Provide the (x, y) coordinate of the cell's center where the given text is located.  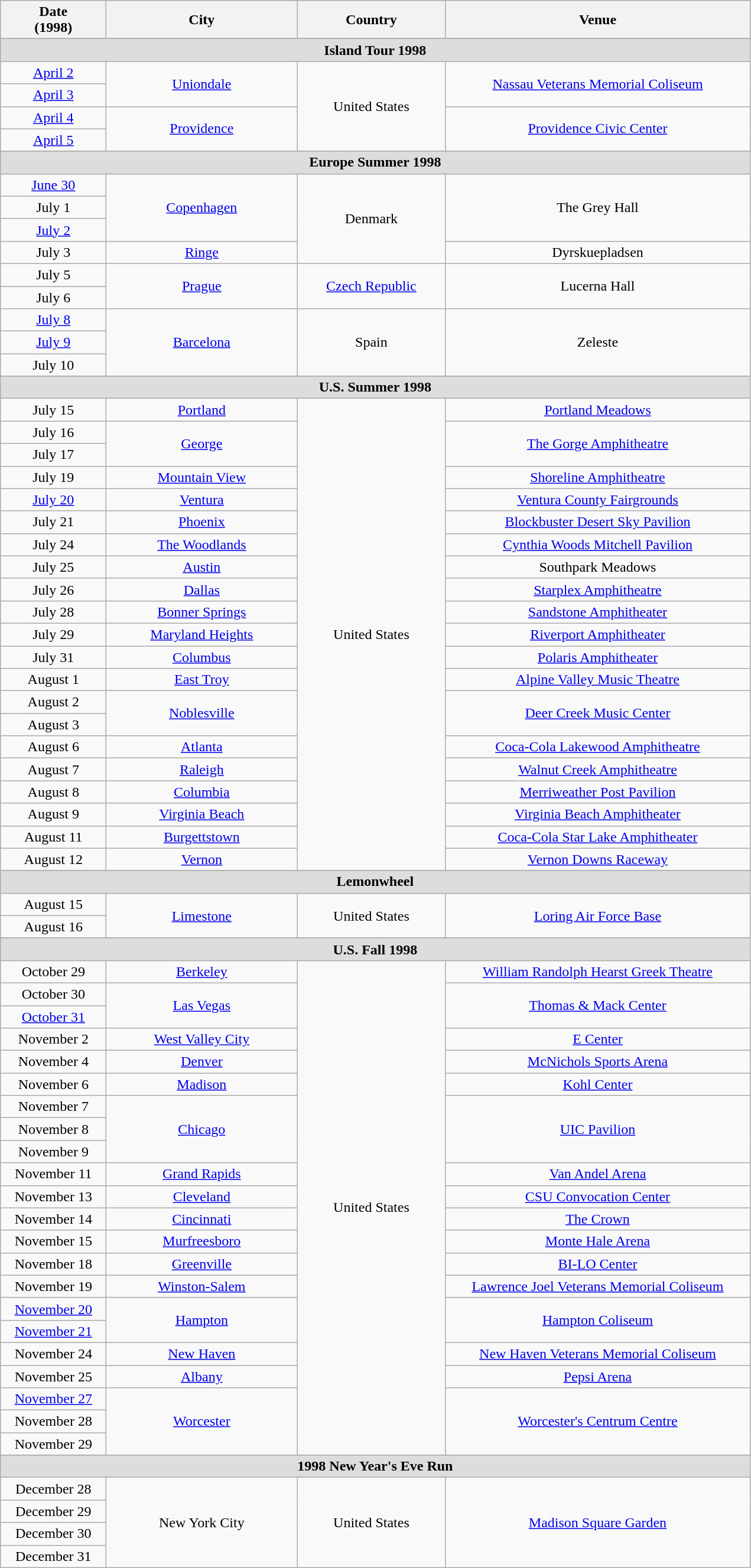
Merriweather Post Pavilion (598, 792)
Providence (202, 129)
October 30 (53, 994)
August 9 (53, 814)
Virginia Beach Amphitheater (598, 814)
Providence Civic Center (598, 129)
July 8 (53, 320)
July 26 (53, 589)
Kohl Center (598, 1084)
November 6 (53, 1084)
July 2 (53, 230)
August 12 (53, 859)
July 24 (53, 545)
Virginia Beach (202, 814)
Columbia (202, 792)
The Woodlands (202, 545)
Sandstone Amphitheater (598, 612)
August 1 (53, 680)
December 28 (53, 1489)
November 18 (53, 1264)
November 2 (53, 1039)
Cleveland (202, 1197)
Columbus (202, 657)
July 28 (53, 612)
July 3 (53, 252)
McNichols Sports Arena (598, 1062)
November 13 (53, 1197)
Noblesville (202, 713)
November 15 (53, 1241)
December 29 (53, 1511)
CSU Convocation Center (598, 1197)
July 20 (53, 500)
July 15 (53, 410)
Bonner Springs (202, 612)
November 27 (53, 1399)
November 9 (53, 1152)
July 10 (53, 365)
Hampton Coliseum (598, 1320)
August 11 (53, 837)
U.S. Fall 1998 (375, 949)
November 7 (53, 1107)
Venue (598, 20)
Dallas (202, 589)
Phoenix (202, 522)
Island Tour 1998 (375, 50)
Worcester's Centrum Centre (598, 1422)
Zeleste (598, 343)
Limestone (202, 915)
City (202, 20)
Las Vegas (202, 1005)
July 21 (53, 522)
December 31 (53, 1556)
The Gorge Amphitheatre (598, 444)
Pepsi Arena (598, 1377)
April 2 (53, 73)
Ventura (202, 500)
Albany (202, 1377)
UIC Pavilion (598, 1129)
Madison Square Garden (598, 1523)
Denver (202, 1062)
Cynthia Woods Mitchell Pavilion (598, 545)
Portland Meadows (598, 410)
November 28 (53, 1422)
Barcelona (202, 343)
Czech Republic (371, 286)
Nassau Veterans Memorial Coliseum (598, 84)
Thomas & Mack Center (598, 1005)
August 8 (53, 792)
Date(1998) (53, 20)
November 19 (53, 1286)
July 29 (53, 634)
August 6 (53, 747)
The Grey Hall (598, 207)
Alpine Valley Music Theatre (598, 680)
July 9 (53, 343)
August 2 (53, 702)
April 3 (53, 95)
Coca-Cola Lakewood Amphitheatre (598, 747)
Riverport Amphitheater (598, 634)
November 8 (53, 1129)
November 11 (53, 1174)
1998 New Year's Eve Run (375, 1466)
Shoreline Amphitheatre (598, 477)
Walnut Creek Amphitheatre (598, 770)
E Center (598, 1039)
Lawrence Joel Veterans Memorial Coliseum (598, 1286)
Starplex Amphitheatre (598, 589)
November 24 (53, 1354)
Van Andel Arena (598, 1174)
July 25 (53, 567)
November 21 (53, 1331)
Portland (202, 410)
July 16 (53, 432)
New Haven Veterans Memorial Coliseum (598, 1354)
October 31 (53, 1016)
Raleigh (202, 770)
Worcester (202, 1422)
November 25 (53, 1377)
November 20 (53, 1309)
West Valley City (202, 1039)
Greenville (202, 1264)
Burgettstown (202, 837)
October 29 (53, 972)
New York City (202, 1523)
November 29 (53, 1444)
Hampton (202, 1320)
April 5 (53, 140)
July 17 (53, 455)
Vernon (202, 859)
Spain (371, 343)
The Crown (598, 1219)
Mountain View (202, 477)
Dyrskuepladsen (598, 252)
Madison (202, 1084)
November 4 (53, 1062)
Berkeley (202, 972)
Maryland Heights (202, 634)
East Troy (202, 680)
July 19 (53, 477)
August 16 (53, 927)
Ringe (202, 252)
November 14 (53, 1219)
New Haven (202, 1354)
June 30 (53, 185)
Southpark Meadows (598, 567)
Cincinnati (202, 1219)
Atlanta (202, 747)
Chicago (202, 1129)
December 30 (53, 1534)
August 7 (53, 770)
Lemonwheel (375, 882)
July 5 (53, 275)
George (202, 444)
Coca-Cola Star Lake Amphitheater (598, 837)
July 1 (53, 207)
Murfreesboro (202, 1241)
Lucerna Hall (598, 286)
July 6 (53, 297)
August 3 (53, 725)
Europe Summer 1998 (375, 162)
Austin (202, 567)
Country (371, 20)
Ventura County Fairgrounds (598, 500)
Monte Hale Arena (598, 1241)
U.S. Summer 1998 (375, 387)
William Randolph Hearst Greek Theatre (598, 972)
Blockbuster Desert Sky Pavilion (598, 522)
Polaris Amphitheater (598, 657)
Prague (202, 286)
Grand Rapids (202, 1174)
Copenhagen (202, 207)
July 31 (53, 657)
Loring Air Force Base (598, 915)
August 15 (53, 904)
BI-LO Center (598, 1264)
Winston-Salem (202, 1286)
Deer Creek Music Center (598, 713)
April 4 (53, 118)
Vernon Downs Raceway (598, 859)
Denmark (371, 219)
Uniondale (202, 84)
